From the cell containing the given text, extract its center point as (x, y) coordinate. 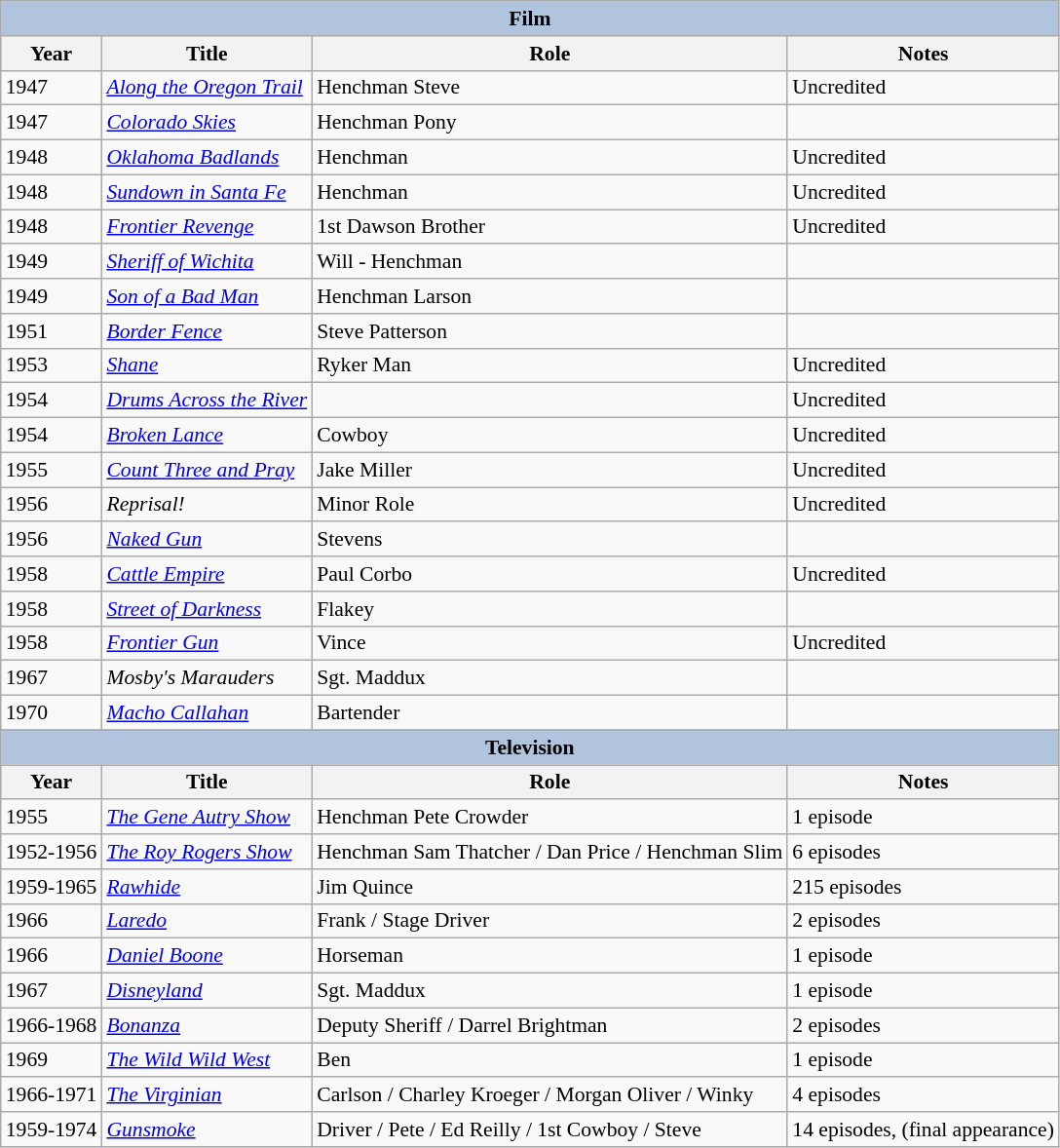
Will - Henchman (549, 262)
1st Dawson Brother (549, 227)
Minor Role (549, 505)
Disneyland (207, 991)
Cattle Empire (207, 574)
Reprisal! (207, 505)
Deputy Sheriff / Darrel Brightman (549, 1025)
1959-1965 (52, 887)
Bonanza (207, 1025)
1953 (52, 365)
1969 (52, 1060)
Henchman Larson (549, 296)
Colorado Skies (207, 123)
Steve Patterson (549, 331)
Henchman Pony (549, 123)
Henchman Pete Crowder (549, 818)
Rawhide (207, 887)
6 episodes (924, 852)
The Roy Rogers Show (207, 852)
Frontier Revenge (207, 227)
Bartender (549, 713)
The Gene Autry Show (207, 818)
Sheriff of Wichita (207, 262)
Count Three and Pray (207, 470)
1951 (52, 331)
Laredo (207, 921)
Gunsmoke (207, 1129)
Carlson / Charley Kroeger / Morgan Oliver / Winky (549, 1095)
Son of a Bad Man (207, 296)
Flakey (549, 609)
Vince (549, 643)
14 episodes, (final appearance) (924, 1129)
Border Fence (207, 331)
Oklahoma Badlands (207, 158)
Sundown in Santa Fe (207, 192)
Along the Oregon Trail (207, 88)
Henchman Steve (549, 88)
Broken Lance (207, 436)
Jake Miller (549, 470)
Driver / Pete / Ed Reilly / 1st Cowboy / Steve (549, 1129)
1966-1968 (52, 1025)
Jim Quince (549, 887)
1966-1971 (52, 1095)
Drums Across the River (207, 401)
Street of Darkness (207, 609)
The Wild Wild West (207, 1060)
Cowboy (549, 436)
Ben (549, 1060)
Macho Callahan (207, 713)
The Virginian (207, 1095)
1959-1974 (52, 1129)
Television (530, 747)
215 episodes (924, 887)
Frank / Stage Driver (549, 921)
1952-1956 (52, 852)
Film (530, 19)
Paul Corbo (549, 574)
4 episodes (924, 1095)
Shane (207, 365)
Daniel Boone (207, 956)
Horseman (549, 956)
Stevens (549, 540)
1970 (52, 713)
Ryker Man (549, 365)
Naked Gun (207, 540)
Henchman Sam Thatcher / Dan Price / Henchman Slim (549, 852)
Mosby's Marauders (207, 678)
Frontier Gun (207, 643)
